Output the [x, y] coordinate of the center of the cell containing the given text.  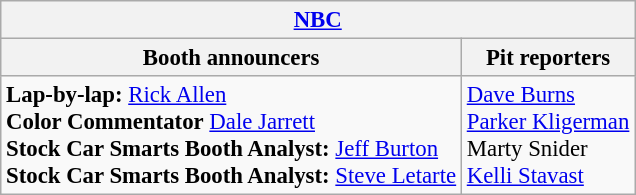
Pit reporters [548, 58]
Booth announcers [232, 58]
Lap-by-lap: Rick Allen Color Commentator Dale JarrettStock Car Smarts Booth Analyst: Jeff BurtonStock Car Smarts Booth Analyst: Steve Letarte [232, 136]
Dave BurnsParker KligermanMarty SniderKelli Stavast [548, 136]
NBC [318, 20]
